Output the [X, Y] coordinate of the center of the cell containing the given text.  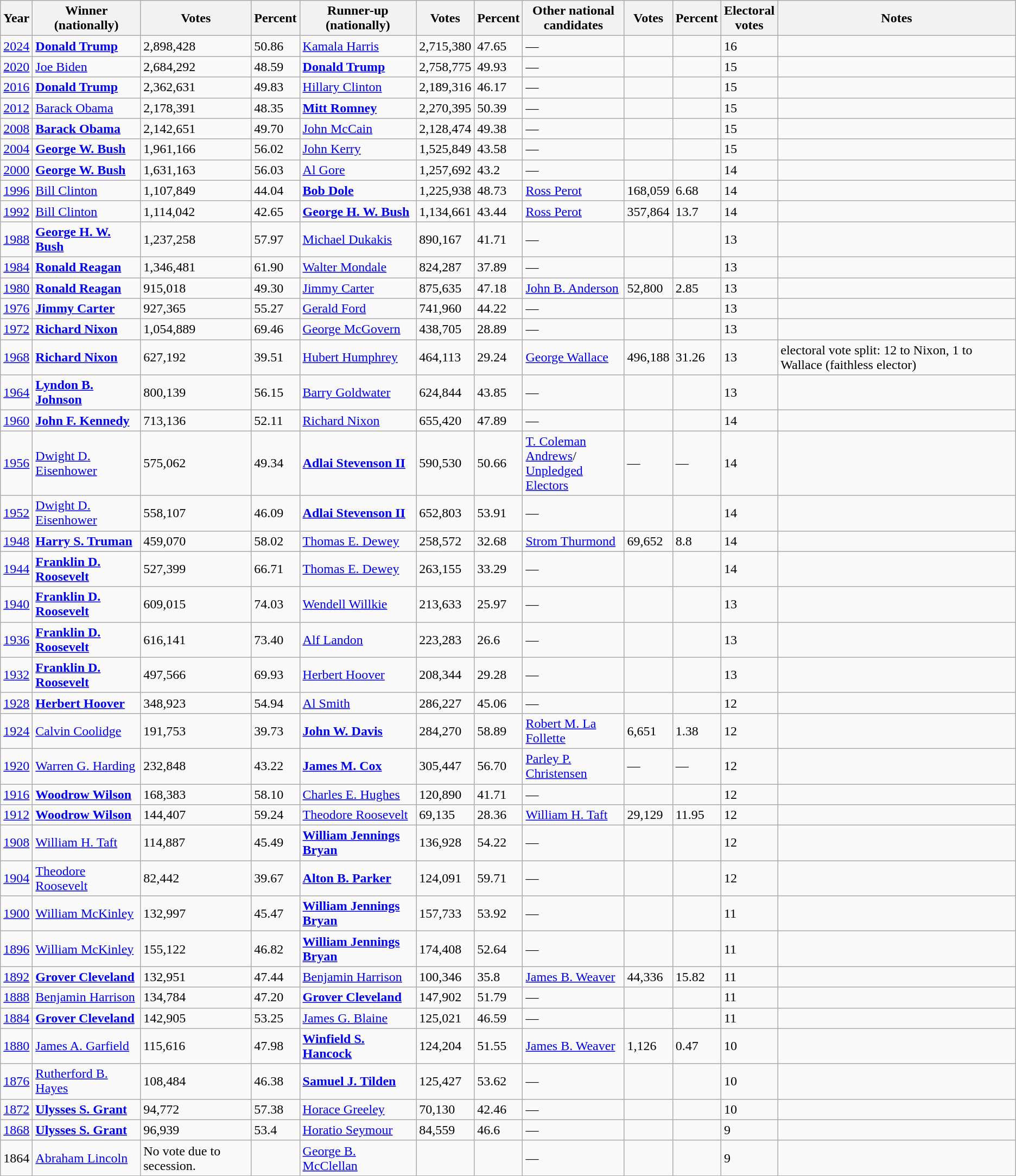
2020 [16, 67]
1,961,166 [196, 149]
44.04 [276, 190]
2,189,316 [445, 87]
43.22 [276, 766]
John B. Anderson [573, 288]
74.03 [276, 605]
132,997 [196, 914]
927,365 [196, 309]
2,362,631 [196, 87]
1896 [16, 949]
357,864 [648, 211]
56.15 [276, 393]
73.40 [276, 639]
1,107,849 [196, 190]
527,399 [196, 569]
58.10 [276, 794]
575,062 [196, 463]
1,631,163 [196, 170]
Charles E. Hughes [358, 794]
168,383 [196, 794]
69,652 [648, 541]
616,141 [196, 639]
49.93 [498, 67]
114,887 [196, 843]
284,270 [445, 730]
2,128,474 [445, 129]
James G. Blaine [358, 1018]
George B. McClellan [358, 1158]
1868 [16, 1130]
46.09 [276, 513]
31.26 [697, 357]
Calvin Coolidge [87, 730]
464,113 [445, 357]
John Kerry [358, 149]
875,635 [445, 288]
Hillary Clinton [358, 87]
53.25 [276, 1018]
44,336 [648, 977]
1952 [16, 513]
50.39 [498, 108]
125,021 [445, 1018]
45.49 [276, 843]
136,928 [445, 843]
Rutherford B. Hayes [87, 1081]
305,447 [445, 766]
1984 [16, 267]
1996 [16, 190]
25.97 [498, 605]
Al Smith [358, 703]
1992 [16, 211]
15.82 [697, 977]
2008 [16, 129]
69.46 [276, 329]
2,898,428 [196, 46]
741,960 [445, 309]
1892 [16, 977]
29,129 [648, 815]
Samuel J. Tilden [358, 1081]
6.68 [697, 190]
915,018 [196, 288]
1948 [16, 541]
Kamala Harris [358, 46]
42.65 [276, 211]
54.94 [276, 703]
54.22 [498, 843]
232,848 [196, 766]
438,705 [445, 329]
1.38 [697, 730]
800,139 [196, 393]
Other nationalcandidates [573, 18]
49.38 [498, 129]
51.79 [498, 997]
43.44 [498, 211]
Bob Dole [358, 190]
44.22 [498, 309]
No vote due to secession. [196, 1158]
45.47 [276, 914]
56.70 [498, 766]
652,803 [445, 513]
69.93 [276, 675]
59.71 [498, 878]
46.82 [276, 949]
28.89 [498, 329]
42.46 [498, 1109]
33.29 [498, 569]
John W. Davis [358, 730]
1920 [16, 766]
2,142,651 [196, 129]
56.02 [276, 149]
1944 [16, 569]
1,134,661 [445, 211]
144,407 [196, 815]
132,951 [196, 977]
2,178,391 [196, 108]
124,091 [445, 878]
134,784 [196, 997]
Year [16, 18]
890,167 [445, 239]
Horace Greeley [358, 1109]
13.7 [697, 211]
53.4 [276, 1130]
824,287 [445, 267]
Electoralvotes [749, 18]
1940 [16, 605]
191,753 [196, 730]
496,188 [648, 357]
47.18 [498, 288]
26.6 [498, 639]
459,070 [196, 541]
50.86 [276, 46]
47.44 [276, 977]
Lyndon B. Johnson [87, 393]
96,939 [196, 1130]
142,905 [196, 1018]
155,122 [196, 949]
168,059 [648, 190]
69,135 [445, 815]
558,107 [196, 513]
66.71 [276, 569]
1976 [16, 309]
124,204 [445, 1046]
1,054,889 [196, 329]
70,130 [445, 1109]
2004 [16, 149]
Barry Goldwater [358, 393]
electoral vote split: 12 to Nixon, 1 to Wallace (faithless elector) [897, 357]
Strom Thurmond [573, 541]
Alton B. Parker [358, 878]
39.73 [276, 730]
Michael Dukakis [358, 239]
1988 [16, 239]
49.34 [276, 463]
1,346,481 [196, 267]
49.30 [276, 288]
Abraham Lincoln [87, 1158]
125,427 [445, 1081]
2000 [16, 170]
1,237,258 [196, 239]
35.8 [498, 977]
258,572 [445, 541]
37.89 [498, 267]
43.2 [498, 170]
50.66 [498, 463]
39.67 [276, 878]
47.65 [498, 46]
94,772 [196, 1109]
45.06 [498, 703]
1900 [16, 914]
Warren G. Harding [87, 766]
32.68 [498, 541]
47.89 [498, 421]
56.03 [276, 170]
1,126 [648, 1046]
Runner-up (nationally) [358, 18]
Al Gore [358, 170]
11.95 [697, 815]
Winner (nationally) [87, 18]
51.55 [498, 1046]
1964 [16, 393]
0.47 [697, 1046]
Mitt Romney [358, 108]
120,890 [445, 794]
58.89 [498, 730]
2,270,395 [445, 108]
6,651 [648, 730]
46.17 [498, 87]
James A. Garfield [87, 1046]
100,346 [445, 977]
57.97 [276, 239]
52.64 [498, 949]
James M. Cox [358, 766]
624,844 [445, 393]
1908 [16, 843]
29.28 [498, 675]
48.73 [498, 190]
Robert M. La Follette [573, 730]
29.24 [498, 357]
223,283 [445, 639]
16 [749, 46]
2012 [16, 108]
Gerald Ford [358, 309]
1888 [16, 997]
Notes [897, 18]
1872 [16, 1109]
1880 [16, 1046]
53.62 [498, 1081]
Alf Landon [358, 639]
263,155 [445, 569]
47.20 [276, 997]
48.35 [276, 108]
53.92 [498, 914]
1932 [16, 675]
147,902 [445, 997]
286,227 [445, 703]
115,616 [196, 1046]
1968 [16, 357]
108,484 [196, 1081]
1972 [16, 329]
174,408 [445, 949]
53.91 [498, 513]
61.90 [276, 267]
1,257,692 [445, 170]
Walter Mondale [358, 267]
48.59 [276, 67]
348,923 [196, 703]
Joe Biden [87, 67]
213,633 [445, 605]
8.8 [697, 541]
55.27 [276, 309]
1,225,938 [445, 190]
59.24 [276, 815]
2016 [16, 87]
Harry S. Truman [87, 541]
208,344 [445, 675]
1956 [16, 463]
57.38 [276, 1109]
46.38 [276, 1081]
58.02 [276, 541]
Parley P. Christensen [573, 766]
Wendell Willkie [358, 605]
1924 [16, 730]
1,114,042 [196, 211]
84,559 [445, 1130]
Hubert Humphrey [358, 357]
1864 [16, 1158]
49.70 [276, 129]
1980 [16, 288]
46.59 [498, 1018]
2,684,292 [196, 67]
1904 [16, 878]
52.11 [276, 421]
590,530 [445, 463]
47.98 [276, 1046]
46.6 [498, 1130]
John McCain [358, 129]
T. Coleman Andrews/Unpledged Electors [573, 463]
497,566 [196, 675]
1936 [16, 639]
82,442 [196, 878]
655,420 [445, 421]
1928 [16, 703]
2.85 [697, 288]
Winfield S. Hancock [358, 1046]
49.83 [276, 87]
2024 [16, 46]
39.51 [276, 357]
1916 [16, 794]
28.36 [498, 815]
1960 [16, 421]
1876 [16, 1081]
George McGovern [358, 329]
43.58 [498, 149]
2,715,380 [445, 46]
609,015 [196, 605]
627,192 [196, 357]
713,136 [196, 421]
1912 [16, 815]
John F. Kennedy [87, 421]
1,525,849 [445, 149]
157,733 [445, 914]
George Wallace [573, 357]
2,758,775 [445, 67]
Horatio Seymour [358, 1130]
52,800 [648, 288]
43.85 [498, 393]
1884 [16, 1018]
